Locate the cell with the specified text and output its [X, Y] center coordinate. 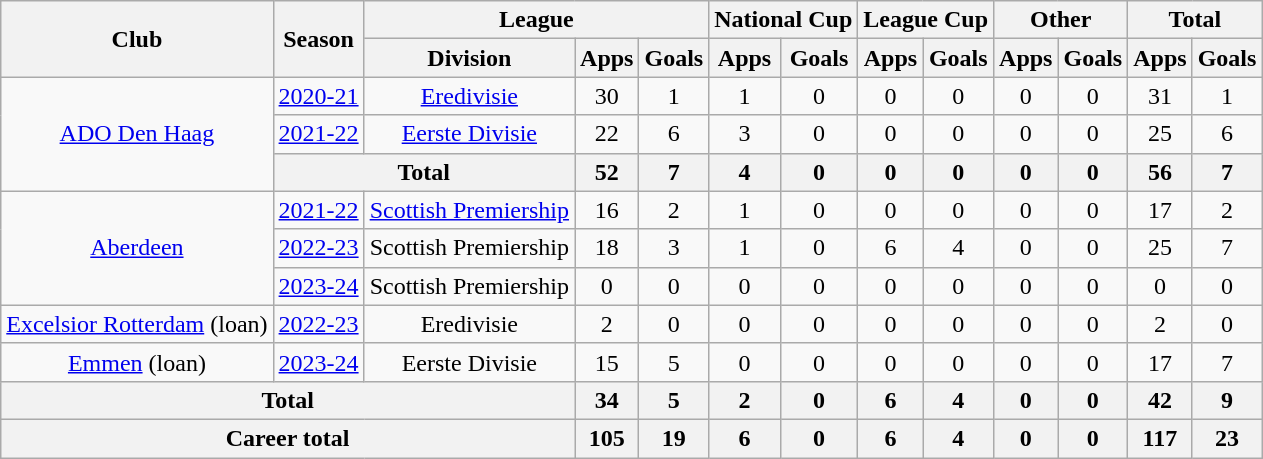
Emmen (loan) [137, 362]
117 [1160, 438]
ADO Den Haag [137, 134]
National Cup [784, 20]
34 [607, 400]
Excelsior Rotterdam (loan) [137, 324]
Season [318, 39]
Division [469, 58]
League Cup [926, 20]
15 [607, 362]
9 [1227, 400]
31 [1160, 96]
Other [1061, 20]
2020-21 [318, 96]
105 [607, 438]
19 [674, 438]
56 [1160, 172]
18 [607, 248]
23 [1227, 438]
30 [607, 96]
Career total [288, 438]
22 [607, 134]
42 [1160, 400]
16 [607, 210]
Club [137, 39]
Aberdeen [137, 248]
52 [607, 172]
League [536, 20]
